Find where the given text appears and provide that cell's center as [x, y] coordinate. 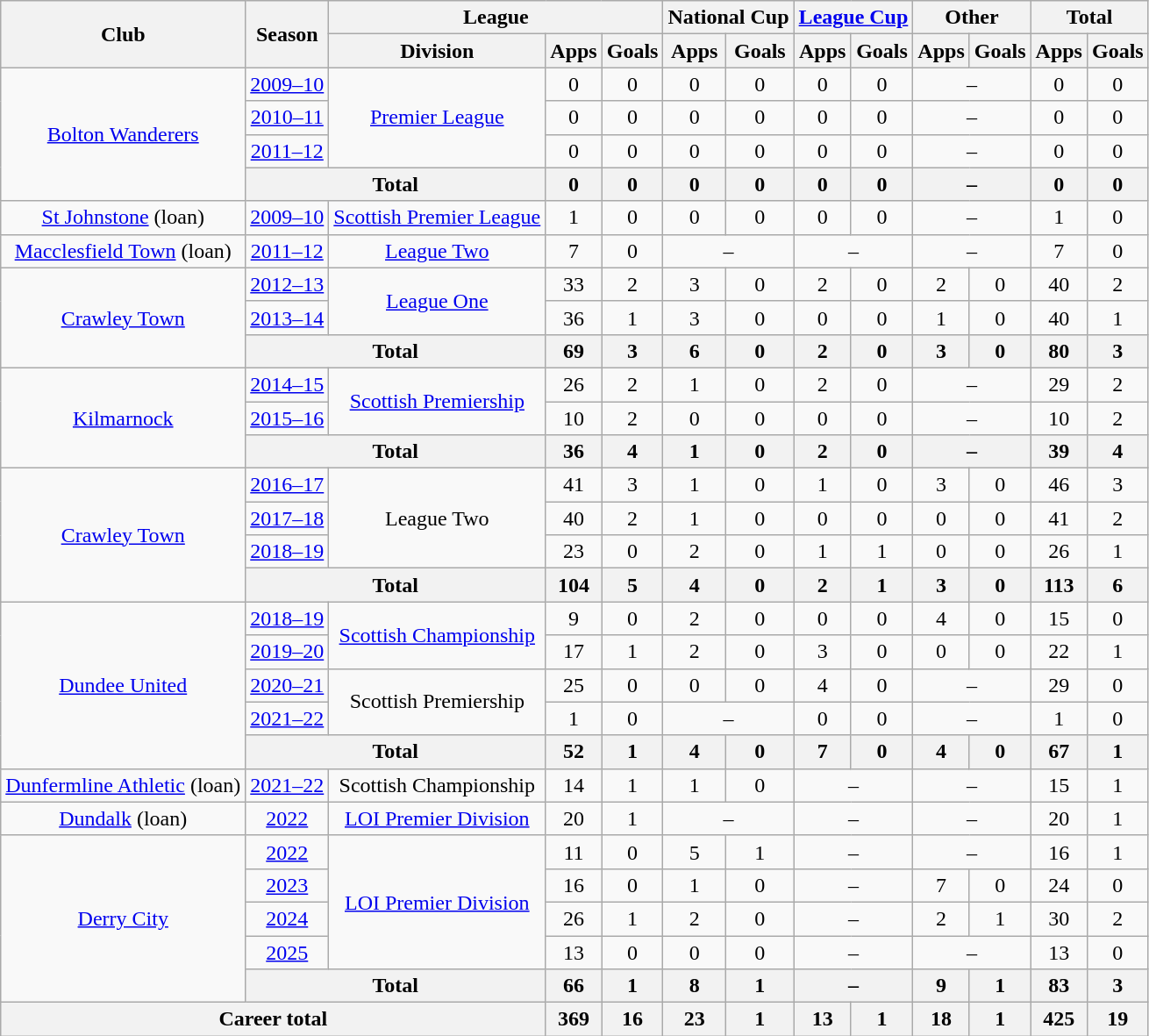
33 [574, 284]
425 [1059, 1019]
30 [1059, 918]
17 [574, 652]
2024 [288, 918]
Club [123, 34]
39 [1059, 452]
24 [1059, 885]
11 [574, 852]
Division [437, 51]
2020–21 [288, 685]
Scottish Premier League [437, 218]
66 [574, 986]
Career total [274, 1019]
2019–20 [288, 652]
2010–11 [288, 118]
25 [574, 685]
67 [1059, 752]
2017–18 [288, 518]
Derry City [123, 918]
113 [1059, 585]
League Cup [853, 18]
St Johnstone (loan) [123, 218]
Dunfermline Athletic (loan) [123, 785]
80 [1059, 351]
Dundalk (loan) [123, 818]
Other [972, 18]
18 [941, 1019]
Bolton Wanderers [123, 134]
National Cup [728, 18]
Dundee United [123, 685]
52 [574, 752]
69 [574, 351]
19 [1117, 1019]
2025 [288, 952]
83 [1059, 986]
369 [574, 1019]
League One [437, 301]
2014–15 [288, 384]
2013–14 [288, 318]
League [496, 18]
2023 [288, 885]
Kilmarnock [123, 418]
46 [1059, 485]
Macclesfield Town (loan) [123, 251]
22 [1059, 652]
2016–17 [288, 485]
104 [574, 585]
Premier League [437, 118]
14 [574, 785]
2015–16 [288, 418]
2012–13 [288, 284]
8 [695, 986]
Season [288, 34]
